Capture the cell that displays the provided text and extract its [X, Y] central coordinate. 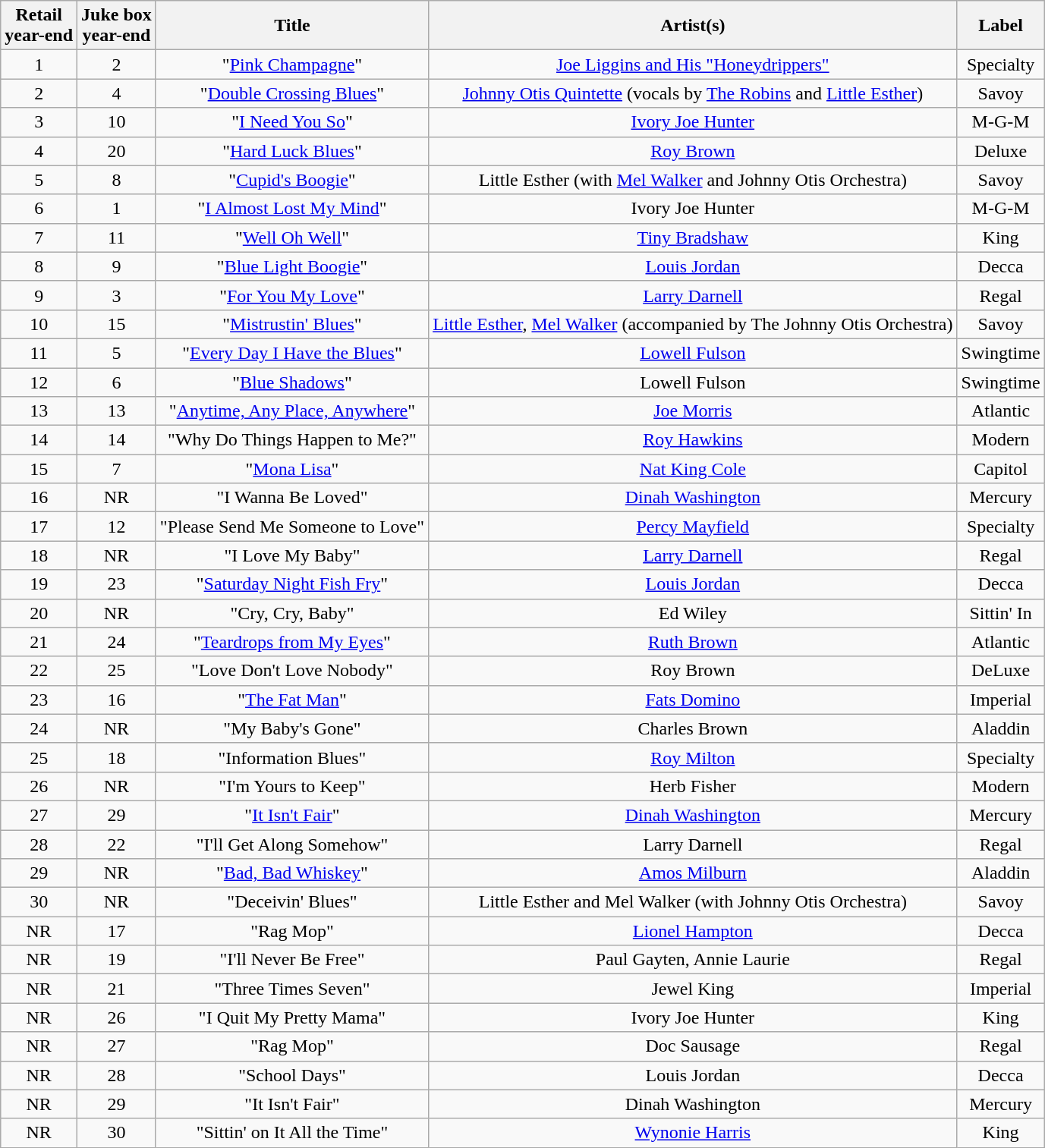
Label [1000, 26]
"I Love My Baby" [291, 555]
Wynonie Harris [693, 1133]
Ed Wiley [693, 613]
Capitol [1000, 469]
Roy Hawkins [693, 440]
"Cry, Cry, Baby" [291, 613]
Tiny Bradshaw [693, 237]
"I Wanna Be Loved" [291, 498]
"Mona Lisa" [291, 469]
Doc Sausage [693, 1046]
Lionel Hampton [693, 931]
"My Baby's Gone" [291, 728]
Title [291, 26]
"Blue Light Boogie" [291, 266]
"I'll Get Along Somehow" [291, 844]
"I Need You So" [291, 122]
"Cupid's Boogie" [291, 180]
Roy Milton [693, 757]
"Double Crossing Blues" [291, 93]
Fats Domino [693, 700]
Percy Mayfield [693, 527]
Joe Liggins and His "Honeydrippers" [693, 64]
"Teardrops from My Eyes" [291, 642]
Amos Milburn [693, 873]
Retailyear-end [39, 26]
"Saturday Night Fish Fry" [291, 584]
"Hard Luck Blues" [291, 151]
"Every Day I Have the Blues" [291, 353]
Nat King Cole [693, 469]
Little Esther and Mel Walker (with Johnny Otis Orchestra) [693, 902]
Little Esther (with Mel Walker and Johnny Otis Orchestra) [693, 180]
"For You My Love" [291, 295]
"Deceivin' Blues" [291, 902]
"Mistrustin' Blues" [291, 324]
Artist(s) [693, 26]
Herb Fisher [693, 786]
"I'll Never Be Free" [291, 960]
Johnny Otis Quintette (vocals by The Robins and Little Esther) [693, 93]
Deluxe [1000, 151]
Little Esther, Mel Walker (accompanied by The Johnny Otis Orchestra) [693, 324]
"Information Blues" [291, 757]
"Sittin' on It All the Time" [291, 1133]
"Well Oh Well" [291, 237]
"I'm Yours to Keep" [291, 786]
"I Almost Lost My Mind" [291, 209]
Joe Morris [693, 411]
"Love Don't Love Nobody" [291, 671]
"Pink Champagne" [291, 64]
Paul Gayten, Annie Laurie [693, 960]
DeLuxe [1000, 671]
"School Days" [291, 1075]
Ruth Brown [693, 642]
"Three Times Seven" [291, 989]
"Please Send Me Someone to Love" [291, 527]
"Blue Shadows" [291, 382]
Juke boxyear-end [117, 26]
"Bad, Bad Whiskey" [291, 873]
"I Quit My Pretty Mama" [291, 1017]
Charles Brown [693, 728]
Jewel King [693, 989]
Sittin' In [1000, 613]
"The Fat Man" [291, 700]
"Anytime, Any Place, Anywhere" [291, 411]
"Why Do Things Happen to Me?" [291, 440]
